Capture the cell that displays the provided text and extract its [x, y] central coordinate. 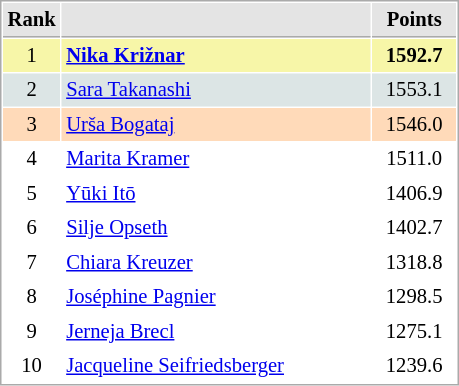
Sara Takanashi [216, 90]
8 [32, 296]
Urša Bogataj [216, 124]
2 [32, 90]
6 [32, 228]
1298.5 [414, 296]
Jacqueline Seifriedsberger [216, 366]
Jerneja Brecl [216, 332]
7 [32, 262]
1318.8 [414, 262]
Chiara Kreuzer [216, 262]
4 [32, 158]
1511.0 [414, 158]
1553.1 [414, 90]
Rank [32, 20]
1546.0 [414, 124]
1592.7 [414, 56]
1239.6 [414, 366]
3 [32, 124]
1275.1 [414, 332]
Marita Kramer [216, 158]
1 [32, 56]
9 [32, 332]
1406.9 [414, 194]
5 [32, 194]
1402.7 [414, 228]
Yūki Itō [216, 194]
Points [414, 20]
Joséphine Pagnier [216, 296]
Silje Opseth [216, 228]
Nika Križnar [216, 56]
10 [32, 366]
